Locate the cell with the specified text and output its (X, Y) center coordinate. 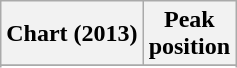
Peak position (189, 34)
Chart (2013) (72, 34)
